For the text-containing cell, return its midpoint in (x, y) coordinate format. 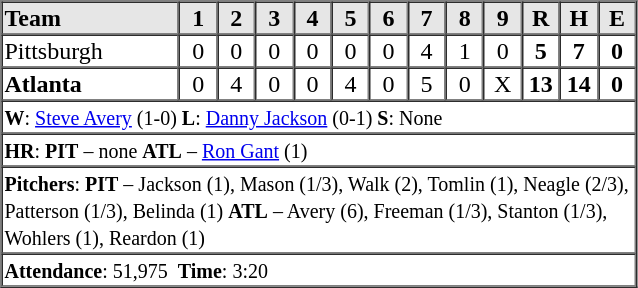
R (541, 18)
9 (503, 18)
W: Steve Avery (1-0) L: Danny Jackson (0-1) S: None (319, 116)
HR: PIT – none ATL – Ron Gant (1) (319, 150)
X (503, 84)
Pittsburgh (91, 50)
H (579, 18)
3 (274, 18)
Attendance: 51,975 Time: 3:20 (319, 270)
14 (579, 84)
6 (388, 18)
Team (91, 18)
2 (236, 18)
8 (465, 18)
13 (541, 84)
Atlanta (91, 84)
E (617, 18)
